Detect which cell encompasses the target text, then output its [X, Y] center coordinate. 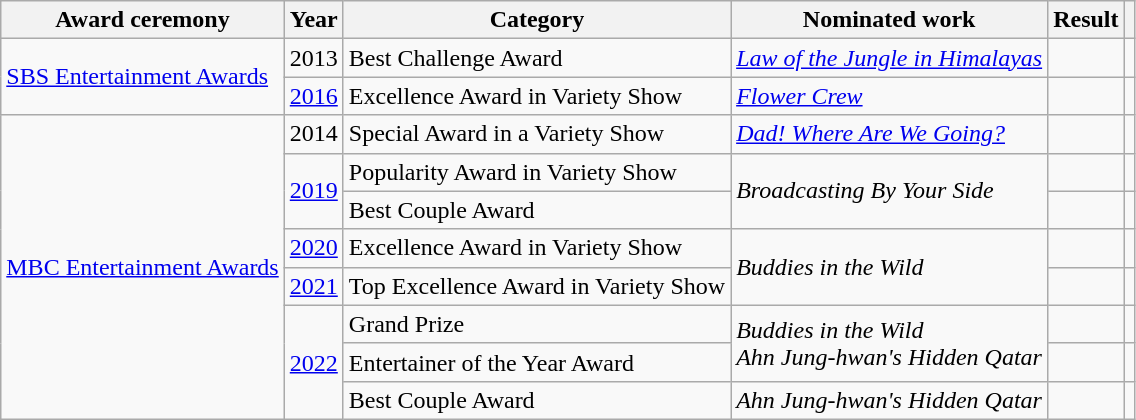
Nominated work [890, 20]
2021 [314, 286]
Popularity Award in Variety Show [536, 172]
Buddies in the Wild [890, 267]
2013 [314, 58]
Top Excellence Award in Variety Show [536, 286]
2022 [314, 362]
Flower Crew [890, 96]
Best Challenge Award [536, 58]
Entertainer of the Year Award [536, 362]
Result [1086, 20]
2020 [314, 248]
Grand Prize [536, 324]
Buddies in the WildAhn Jung-hwan's Hidden Qatar [890, 343]
Broadcasting By Your Side [890, 191]
Dad! Where Are We Going? [890, 134]
Category [536, 20]
SBS Entertainment Awards [143, 77]
Year [314, 20]
Award ceremony [143, 20]
Law of the Jungle in Himalayas [890, 58]
MBC Entertainment Awards [143, 267]
2016 [314, 96]
Special Award in a Variety Show [536, 134]
2019 [314, 191]
2014 [314, 134]
Ahn Jung-hwan's Hidden Qatar [890, 400]
